Locate the cell with the specified text and output its (X, Y) center coordinate. 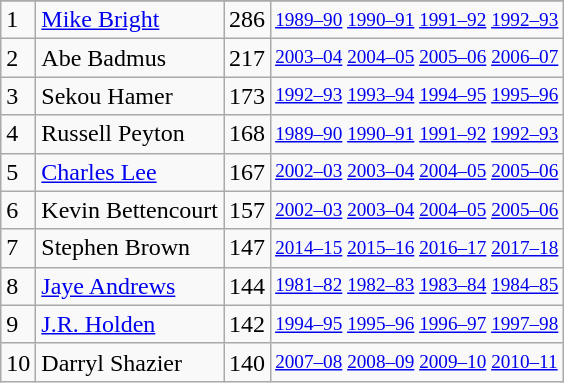
7 (18, 248)
Jaye Andrews (130, 286)
1992–93 1993–94 1994–95 1995–96 (417, 96)
Darryl Shazier (130, 362)
140 (248, 362)
5 (18, 172)
Charles Lee (130, 172)
1994–95 1995–96 1996–97 1997–98 (417, 324)
3 (18, 96)
Stephen Brown (130, 248)
167 (248, 172)
217 (248, 58)
Kevin Bettencourt (130, 210)
Sekou Hamer (130, 96)
144 (248, 286)
157 (248, 210)
Russell Peyton (130, 134)
8 (18, 286)
9 (18, 324)
1 (18, 20)
Mike Bright (130, 20)
286 (248, 20)
168 (248, 134)
J.R. Holden (130, 324)
142 (248, 324)
147 (248, 248)
2007–08 2008–09 2009–10 2010–11 (417, 362)
2 (18, 58)
173 (248, 96)
2003–04 2004–05 2005–06 2006–07 (417, 58)
10 (18, 362)
Abe Badmus (130, 58)
6 (18, 210)
2014–15 2015–16 2016–17 2017–18 (417, 248)
4 (18, 134)
1981–82 1982–83 1983–84 1984–85 (417, 286)
